Return the (x, y) coordinate for the center point of the cell that contains the specified text.  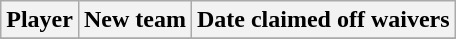
Date claimed off waivers (323, 20)
New team (134, 20)
Player (40, 20)
